Locate the cell with the specified text and output its [X, Y] center coordinate. 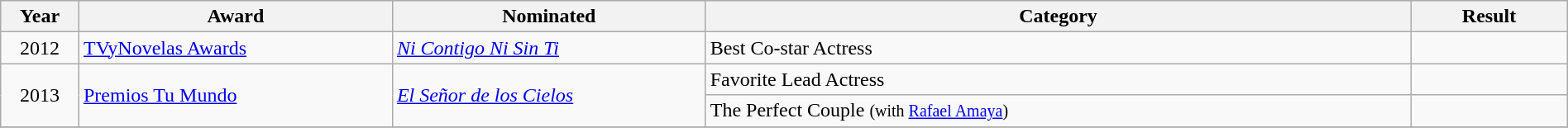
Result [1489, 17]
Best Co-star Actress [1059, 48]
Premios Tu Mundo [235, 95]
Nominated [549, 17]
The Perfect Couple (with Rafael Amaya) [1059, 111]
Category [1059, 17]
Award [235, 17]
El Señor de los Cielos [549, 95]
TVyNovelas Awards [235, 48]
Year [40, 17]
Favorite Lead Actress [1059, 79]
2013 [40, 95]
2012 [40, 48]
Ni Contigo Ni Sin Ti [549, 48]
